Scan for the cell matching the given text and deliver its (x, y) coordinate at center. 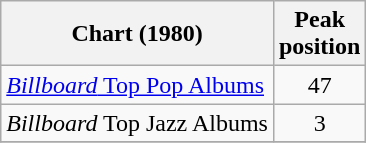
47 (319, 85)
Peakposition (319, 34)
Billboard Top Pop Albums (138, 85)
Billboard Top Jazz Albums (138, 123)
3 (319, 123)
Chart (1980) (138, 34)
